For the text-containing cell, return its midpoint in (x, y) coordinate format. 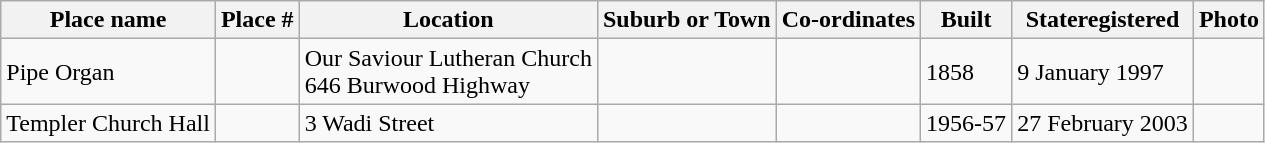
Our Saviour Lutheran Church646 Burwood Highway (448, 72)
27 February 2003 (1103, 123)
Co-ordinates (848, 20)
Built (966, 20)
Suburb or Town (686, 20)
Location (448, 20)
Place name (108, 20)
Photo (1228, 20)
Pipe Organ (108, 72)
1858 (966, 72)
Stateregistered (1103, 20)
1956-57 (966, 123)
3 Wadi Street (448, 123)
Templer Church Hall (108, 123)
9 January 1997 (1103, 72)
Place # (257, 20)
